Extract the (X, Y) coordinate from the center of the cell holding the provided text.  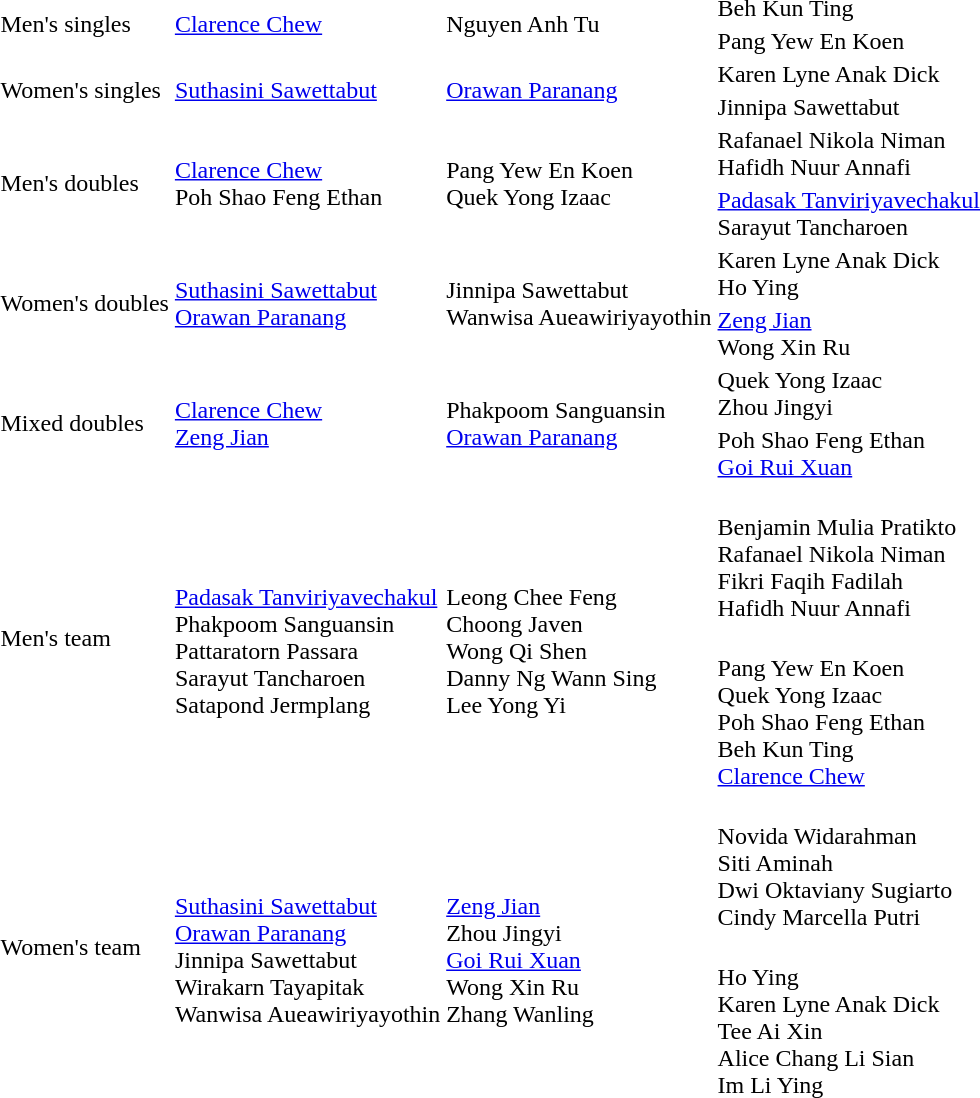
Clarence Chew Zeng Jian (307, 424)
Phakpoom Sanguansin Orawan Paranang (579, 424)
Leong Chee FengChoong JavenWong Qi ShenDanny Ng Wann SingLee Yong Yi (579, 638)
Pang Yew En Koen Quek Yong Izaac (579, 184)
Clarence Chew Poh Shao Feng Ethan (307, 184)
Suthasini Sawettabut (307, 90)
Padasak TanviriyavechakulPhakpoom SanguansinPattaratorn PassaraSarayut TancharoenSatapond Jermplang (307, 638)
Suthasini Sawettabut Orawan Paranang (307, 304)
Orawan Paranang (579, 90)
Jinnipa Sawettabut Wanwisa Aueawiriyayothin (579, 304)
